Return (X, Y) of the center of cell containing provided text 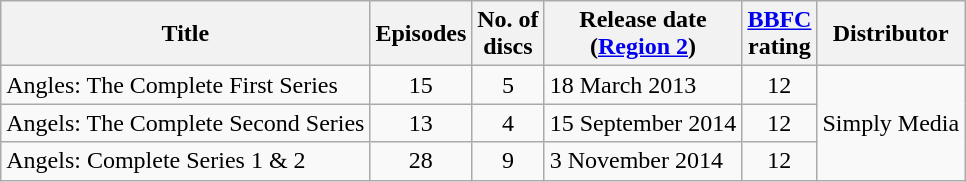
Angels: Complete Series 1 & 2 (186, 161)
4 (508, 123)
Episodes (421, 34)
15 (421, 85)
15 September 2014 (643, 123)
28 (421, 161)
Angels: The Complete Second Series (186, 123)
9 (508, 161)
Distributor (891, 34)
5 (508, 85)
Angles: The Complete First Series (186, 85)
No. ofdiscs (508, 34)
BBFCrating (780, 34)
Title (186, 34)
13 (421, 123)
Release date(Region 2) (643, 34)
3 November 2014 (643, 161)
18 March 2013 (643, 85)
Simply Media (891, 123)
